Output the [x, y] coordinate of the center of the cell containing the given text.  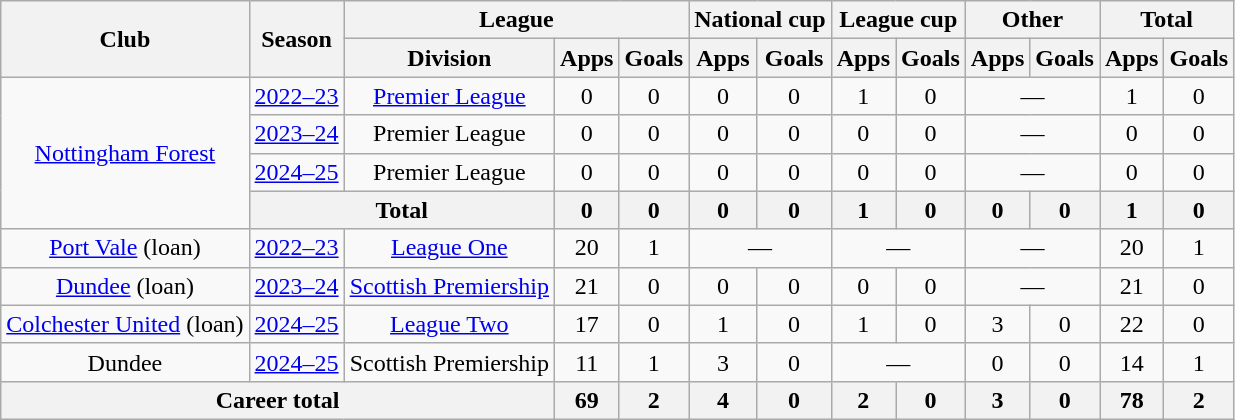
League One [449, 248]
69 [587, 400]
League [516, 20]
Season [296, 39]
22 [1132, 324]
Nottingham Forest [125, 153]
Dundee [125, 362]
Career total [278, 400]
National cup [760, 20]
Division [449, 58]
Club [125, 39]
Other [1032, 20]
Dundee (loan) [125, 286]
78 [1132, 400]
4 [723, 400]
League cup [898, 20]
14 [1132, 362]
League Two [449, 324]
Colchester United (loan) [125, 324]
11 [587, 362]
17 [587, 324]
Port Vale (loan) [125, 248]
